Search for the cell housing the specified text and yield its [x, y] center coordinate. 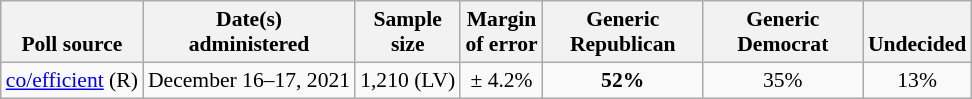
Marginof error [501, 32]
1,210 (LV) [408, 80]
35% [783, 80]
Poll source [72, 32]
± 4.2% [501, 80]
GenericDemocrat [783, 32]
GenericRepublican [623, 32]
co/efficient (R) [72, 80]
Samplesize [408, 32]
13% [917, 80]
52% [623, 80]
December 16–17, 2021 [249, 80]
Undecided [917, 32]
Date(s)administered [249, 32]
